Output the (x, y) coordinate of the center of the cell containing the given text.  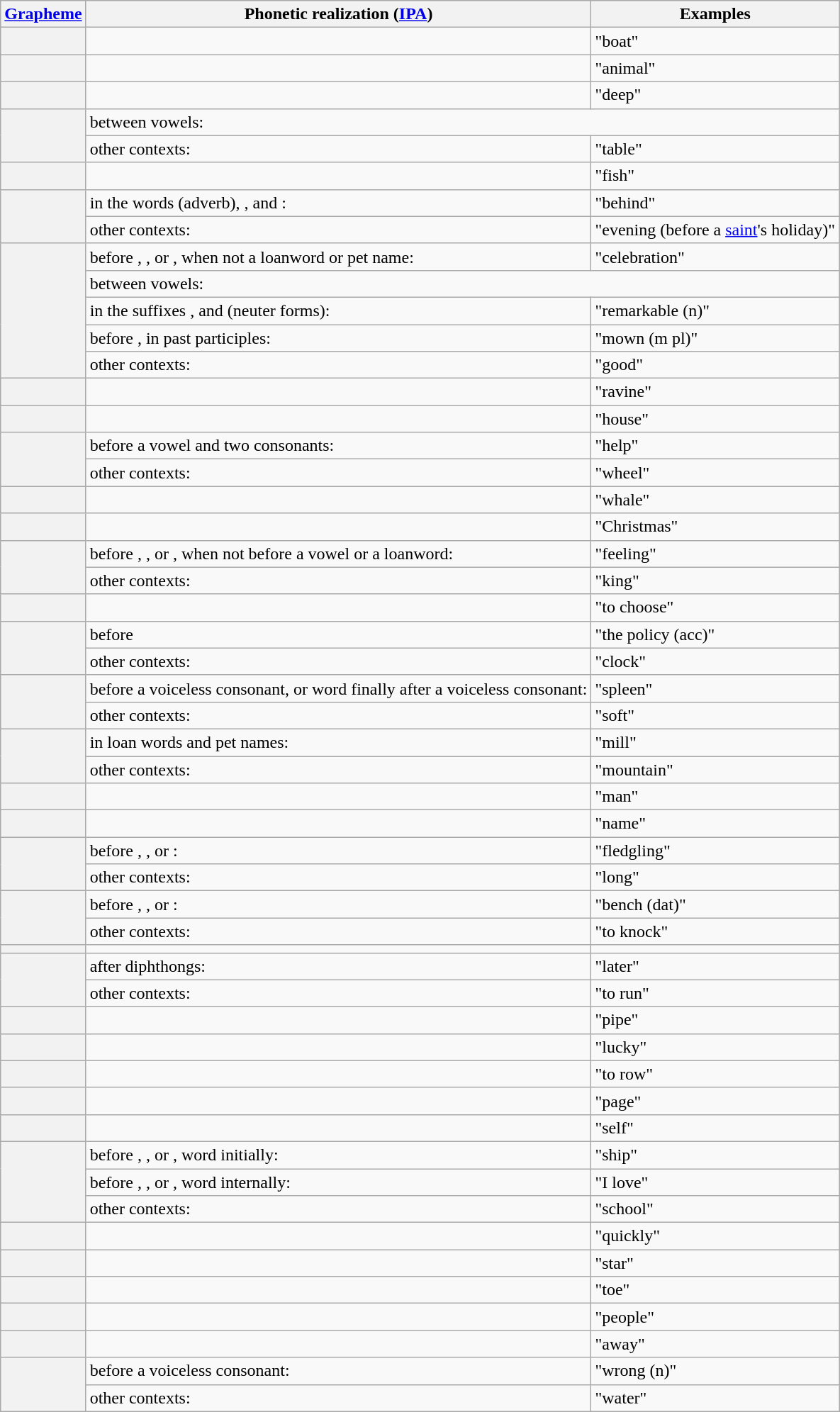
"water" (715, 1398)
"fish" (715, 176)
in the words (adverb), , and : (339, 203)
"self" (715, 1128)
"spleen" (715, 688)
"school" (715, 1209)
"remarkable (n)" (715, 310)
"house" (715, 419)
"animal" (715, 68)
"mountain" (715, 769)
Grapheme (43, 14)
"man" (715, 797)
"feeling" (715, 554)
"wrong (n)" (715, 1371)
"Christmas" (715, 527)
"mill" (715, 742)
"good" (715, 365)
"lucky" (715, 1047)
"clock" (715, 661)
before , , or , word initially: (339, 1155)
"later" (715, 966)
"celebration" (715, 257)
before a voiceless consonant: (339, 1371)
"mown (m pl)" (715, 338)
in the suffixes , and (neuter forms): (339, 310)
before a vowel and two consonants: (339, 446)
"to choose" (715, 607)
"ravine" (715, 392)
"help" (715, 446)
before , in past participles: (339, 338)
"page" (715, 1101)
"to row" (715, 1074)
"ship" (715, 1155)
"to knock" (715, 931)
"I love" (715, 1182)
"table" (715, 149)
"to run" (715, 993)
before , , or , word internally: (339, 1182)
before (339, 634)
"soft" (715, 715)
Examples (715, 14)
before , , or , when not before a vowel or a loanword: (339, 554)
"evening (before a saint's holiday)" (715, 230)
"the policy (acc)" (715, 634)
before a voiceless consonant, or word finally after a voiceless consonant: (339, 688)
"people" (715, 1317)
Phonetic realization (IPA) (339, 14)
"behind" (715, 203)
"long" (715, 878)
"away" (715, 1344)
"pipe" (715, 1020)
"star" (715, 1263)
"whale" (715, 500)
in loan words and pet names: (339, 742)
"name" (715, 824)
"king" (715, 581)
before , , or , when not a loanword or pet name: (339, 257)
"toe" (715, 1290)
"boat" (715, 41)
"wheel" (715, 473)
"fledgling" (715, 851)
after diphthongs: (339, 966)
"deep" (715, 95)
"quickly" (715, 1236)
"bench (dat)" (715, 904)
